Output the (x, y) coordinate of the center of the cell containing the given text.  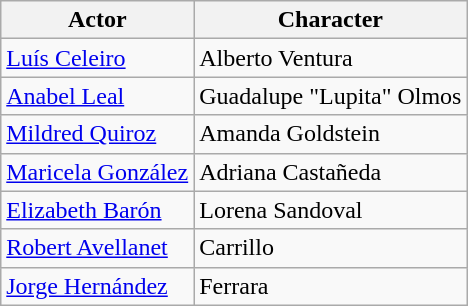
Mildred Quiroz (98, 134)
Robert Avellanet (98, 248)
Ferrara (330, 286)
Jorge Hernández (98, 286)
Luís Celeiro (98, 58)
Character (330, 20)
Amanda Goldstein (330, 134)
Lorena Sandoval (330, 210)
Carrillo (330, 248)
Adriana Castañeda (330, 172)
Guadalupe "Lupita" Olmos (330, 96)
Actor (98, 20)
Anabel Leal (98, 96)
Maricela González (98, 172)
Elizabeth Barón (98, 210)
Alberto Ventura (330, 58)
